Capture the cell that displays the provided text and extract its (X, Y) central coordinate. 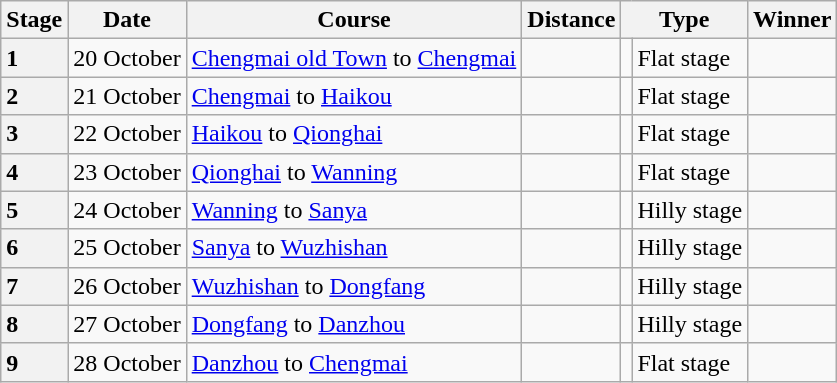
Wuzhishan to Dongfang (354, 286)
26 October (127, 286)
Sanya to Wuzhishan (354, 248)
Type (684, 20)
Danzhou to Chengmai (354, 362)
Chengmai to Haikou (354, 96)
27 October (127, 324)
Wanning to Sanya (354, 210)
4 (34, 172)
28 October (127, 362)
21 October (127, 96)
6 (34, 248)
25 October (127, 248)
22 October (127, 134)
3 (34, 134)
Qionghai to Wanning (354, 172)
23 October (127, 172)
9 (34, 362)
Distance (572, 20)
Stage (34, 20)
Date (127, 20)
2 (34, 96)
7 (34, 286)
20 October (127, 58)
5 (34, 210)
Chengmai old Town to Chengmai (354, 58)
Course (354, 20)
8 (34, 324)
24 October (127, 210)
Haikou to Qionghai (354, 134)
Winner (792, 20)
Dongfang to Danzhou (354, 324)
1 (34, 58)
